Pinpoint the cell where the given text exists, returning its (X, Y) midpoint coordinate. 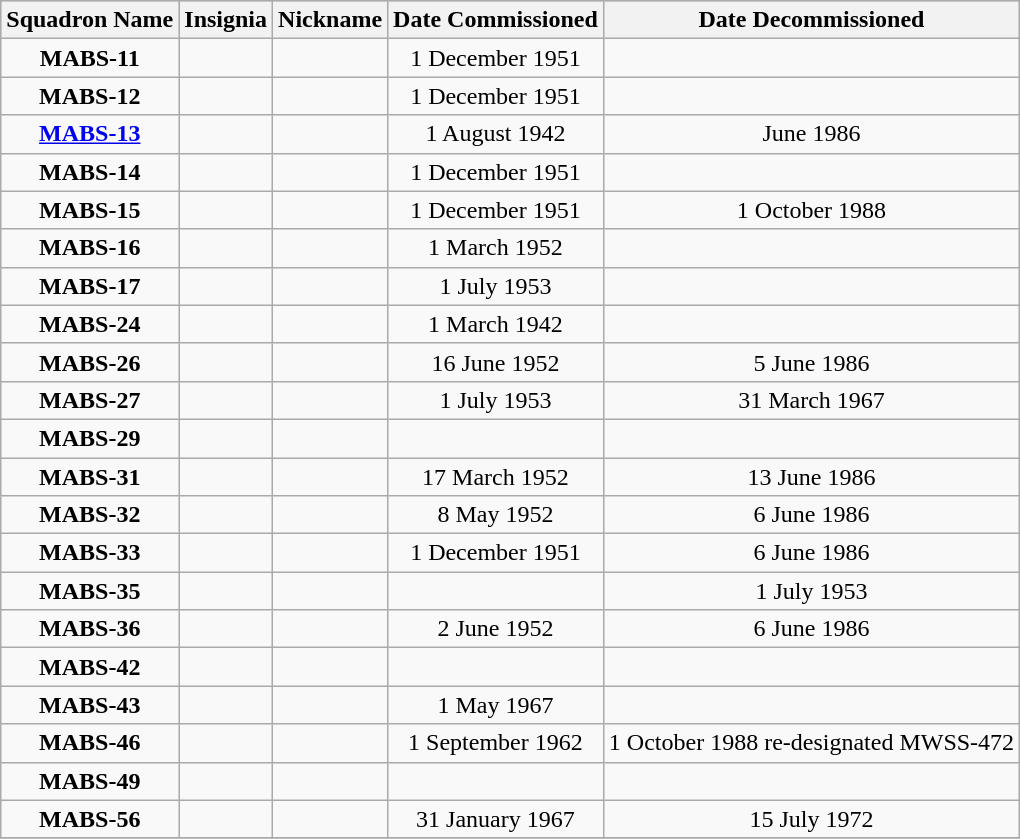
17 March 1952 (496, 477)
1 March 1942 (496, 324)
MABS-15 (90, 210)
MABS-43 (90, 705)
MABS-27 (90, 400)
MABS-11 (90, 58)
MABS-31 (90, 477)
Nickname (330, 20)
MABS-13 (90, 134)
31 January 1967 (496, 819)
16 June 1952 (496, 362)
June 1986 (811, 134)
MABS-56 (90, 819)
MABS-29 (90, 438)
15 July 1972 (811, 819)
1 October 1988 (811, 210)
MABS-36 (90, 629)
2 June 1952 (496, 629)
MABS-46 (90, 743)
MABS-24 (90, 324)
Squadron Name (90, 20)
MABS-32 (90, 515)
Date Commissioned (496, 20)
1 September 1962 (496, 743)
Date Decommissioned (811, 20)
1 May 1967 (496, 705)
MABS-12 (90, 96)
31 March 1967 (811, 400)
5 June 1986 (811, 362)
MABS-42 (90, 667)
MABS-26 (90, 362)
1 March 1952 (496, 248)
MABS-49 (90, 781)
Insignia (226, 20)
MABS-16 (90, 248)
13 June 1986 (811, 477)
MABS-35 (90, 591)
1 October 1988 re-designated MWSS-472 (811, 743)
MABS-14 (90, 172)
1 August 1942 (496, 134)
MABS-33 (90, 553)
8 May 1952 (496, 515)
MABS-17 (90, 286)
